Return the [X, Y] coordinate for the center point of the cell that contains the specified text.  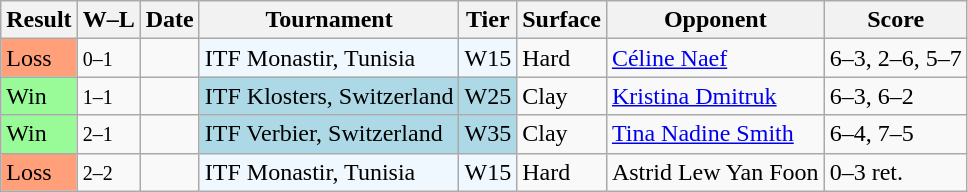
Tier [488, 20]
0–1 [108, 58]
ITF Verbier, Switzerland [329, 134]
6–3, 2–6, 5–7 [896, 58]
2–1 [108, 134]
Tournament [329, 20]
Kristina Dmitruk [715, 96]
Score [896, 20]
Result [39, 20]
Date [170, 20]
Astrid Lew Yan Foon [715, 172]
0–3 ret. [896, 172]
Tina Nadine Smith [715, 134]
Surface [562, 20]
6–4, 7–5 [896, 134]
1–1 [108, 96]
Céline Naef [715, 58]
W25 [488, 96]
Opponent [715, 20]
2–2 [108, 172]
6–3, 6–2 [896, 96]
W–L [108, 20]
ITF Klosters, Switzerland [329, 96]
W35 [488, 134]
